Provide the [x, y] coordinate of the cell's center where the given text is located.  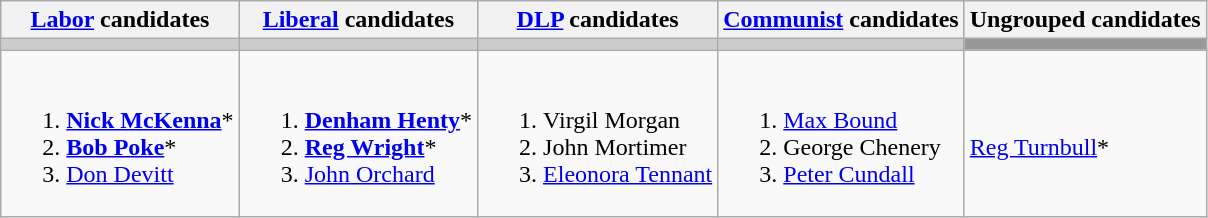
Nick McKenna*Bob Poke*Don Devitt [120, 134]
Reg Turnbull* [1085, 134]
Liberal candidates [358, 20]
Ungrouped candidates [1085, 20]
DLP candidates [598, 20]
Denham Henty*Reg Wright*John Orchard [358, 134]
Max BoundGeorge CheneryPeter Cundall [841, 134]
Virgil MorganJohn MortimerEleonora Tennant [598, 134]
Labor candidates [120, 20]
Communist candidates [841, 20]
